Provide the [X, Y] coordinate of the cell's center where the given text is located.  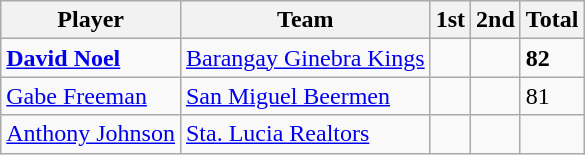
2nd [496, 20]
81 [552, 96]
Player [91, 20]
David Noel [91, 58]
Gabe Freeman [91, 96]
Barangay Ginebra Kings [305, 58]
Anthony Johnson [91, 134]
1st [450, 20]
82 [552, 58]
Team [305, 20]
San Miguel Beermen [305, 96]
Total [552, 20]
Sta. Lucia Realtors [305, 134]
